Find where the given text appears and provide that cell's center as (x, y) coordinate. 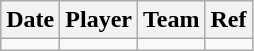
Ref (228, 20)
Date (30, 20)
Team (171, 20)
Player (99, 20)
